Identify which cell holds the provided text, then report its [X, Y] central coordinate. 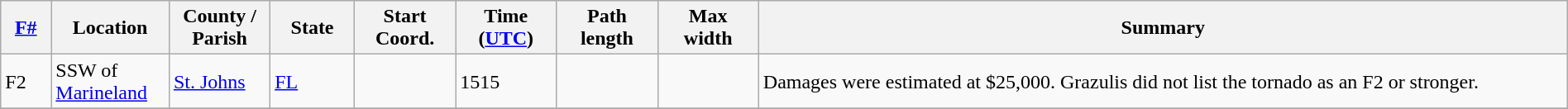
Max width [708, 28]
1515 [506, 81]
Location [111, 28]
St. Johns [219, 81]
F2 [26, 81]
County / Parish [219, 28]
Start Coord. [404, 28]
Summary [1163, 28]
Time (UTC) [506, 28]
Damages were estimated at $25,000. Grazulis did not list the tornado as an F2 or stronger. [1163, 81]
State [313, 28]
FL [313, 81]
F# [26, 28]
Path length [607, 28]
SSW of Marineland [111, 81]
